Extract the [X, Y] coordinate from the center of the cell holding the provided text.  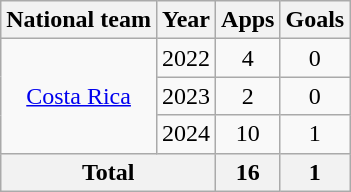
2023 [186, 96]
16 [248, 172]
National team [79, 20]
4 [248, 58]
Goals [315, 20]
2024 [186, 134]
10 [248, 134]
2 [248, 96]
Apps [248, 20]
Year [186, 20]
Costa Rica [79, 96]
Total [108, 172]
2022 [186, 58]
